Search for the cell housing the specified text and yield its (x, y) center coordinate. 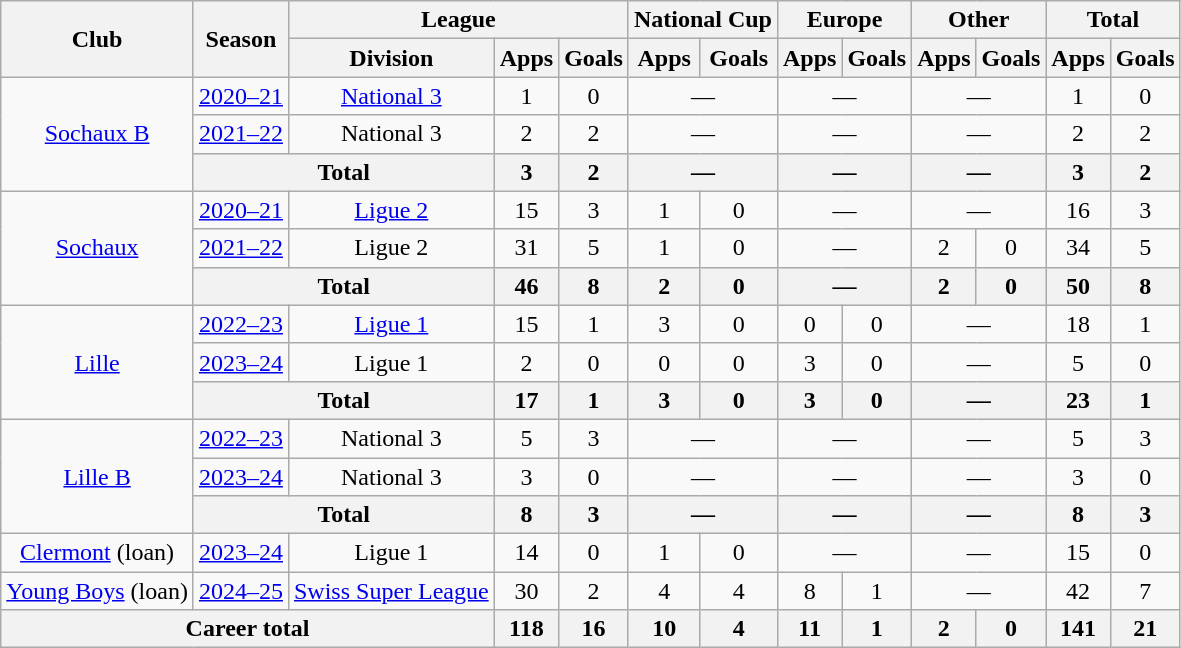
21 (1145, 629)
46 (526, 286)
14 (526, 553)
10 (664, 629)
Sochaux (98, 248)
Season (240, 39)
Europe (844, 20)
2024–25 (240, 591)
118 (526, 629)
Career total (248, 629)
National Cup (702, 20)
42 (1078, 591)
30 (526, 591)
11 (809, 629)
Clermont (loan) (98, 553)
Young Boys (loan) (98, 591)
League (458, 20)
Division (391, 58)
31 (526, 248)
Club (98, 39)
Lille (98, 362)
141 (1078, 629)
23 (1078, 400)
7 (1145, 591)
Lille B (98, 476)
34 (1078, 248)
17 (526, 400)
18 (1078, 324)
Other (979, 20)
50 (1078, 286)
Swiss Super League (391, 591)
Sochaux B (98, 134)
